Return [x, y] of the center of cell containing provided text 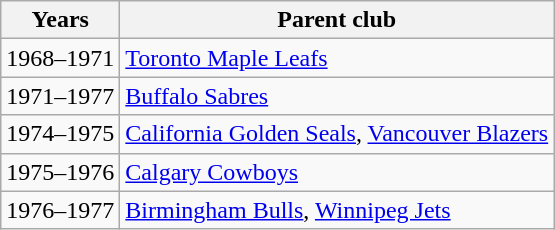
Birmingham Bulls, Winnipeg Jets [337, 210]
Years [60, 20]
1976–1977 [60, 210]
1968–1971 [60, 58]
California Golden Seals, Vancouver Blazers [337, 134]
1974–1975 [60, 134]
Calgary Cowboys [337, 172]
Parent club [337, 20]
1975–1976 [60, 172]
Toronto Maple Leafs [337, 58]
Buffalo Sabres [337, 96]
1971–1977 [60, 96]
